Capture the cell that displays the provided text and extract its [X, Y] central coordinate. 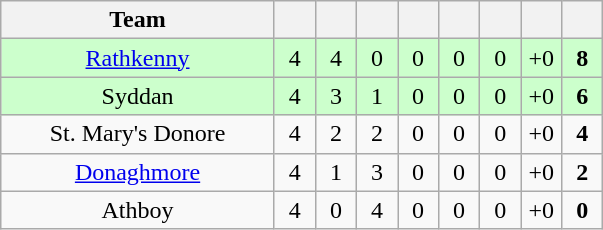
Syddan [138, 96]
Team [138, 20]
6 [582, 96]
St. Mary's Donore [138, 134]
8 [582, 58]
Athboy [138, 210]
Rathkenny [138, 58]
Donaghmore [138, 172]
